Identify which cell holds the provided text, then report its [X, Y] central coordinate. 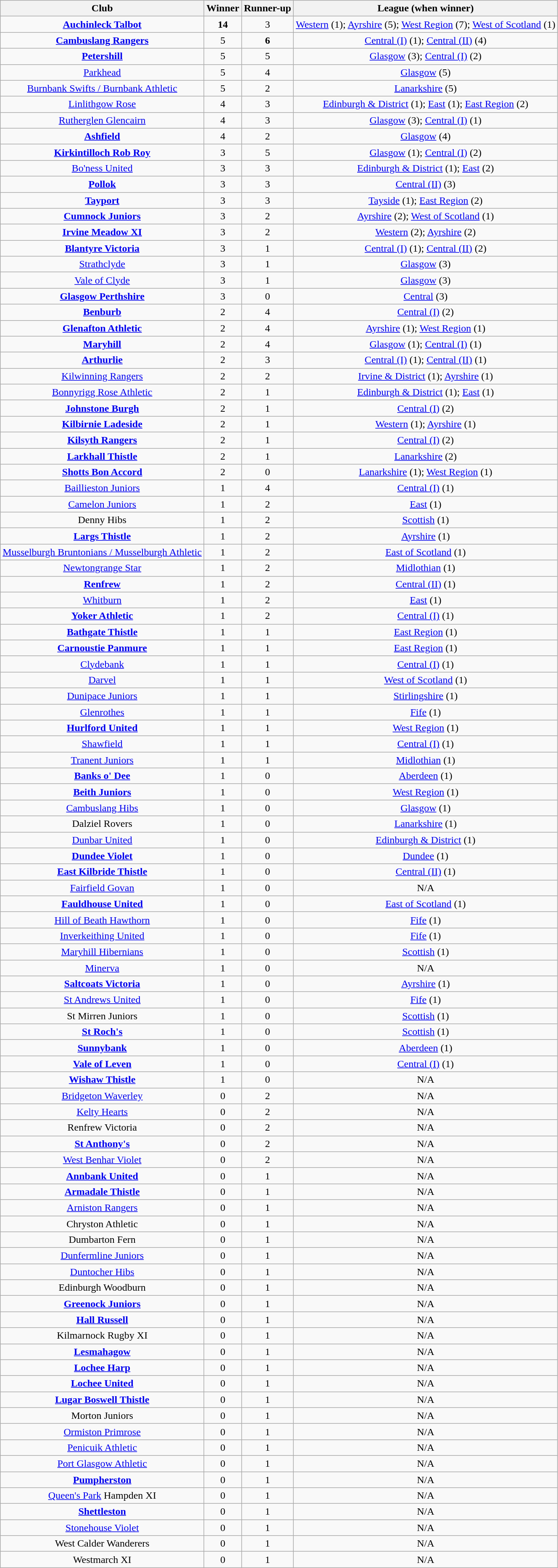
Dumbarton Fern [103, 1240]
Greenock Juniors [103, 1304]
Maryhill [103, 344]
Glasgow (5) [425, 72]
Newtongrange Star [103, 568]
Camelon Juniors [103, 504]
Morton Juniors [103, 1415]
Edinburgh & District (1); East (1); East Region (2) [425, 104]
Burnbank Swifts / Burnbank Athletic [103, 88]
14 [223, 24]
Bathgate Thistle [103, 632]
6 [268, 40]
Lanarkshire (1) [425, 824]
Carnoustie Panmure [103, 648]
Irvine & District (1); Ayrshire (1) [425, 376]
Club [103, 8]
Wishaw Thistle [103, 1080]
Bo'ness United [103, 168]
Tranent Juniors [103, 760]
Renfrew [103, 584]
St Anthony's [103, 1144]
Glasgow (1) [425, 808]
Baillieston Juniors [103, 488]
Edinburgh & District (1); East (1) [425, 392]
Rutherglen Glencairn [103, 120]
Tayport [103, 200]
Western (1); Ayrshire (5); West Region (7); West of Scotland (1) [425, 24]
Lesmahagow [103, 1352]
St Mirren Juniors [103, 1016]
Dunfermline Juniors [103, 1256]
Arniston Rangers [103, 1208]
Dunbar United [103, 840]
Vale of Leven [103, 1064]
Darvel [103, 680]
Hill of Beath Hawthorn [103, 920]
Stirlingshire (1) [425, 696]
Clydebank [103, 664]
Westmarch XI [103, 1560]
Ayrshire (1); West Region (1) [425, 328]
Sunnybank [103, 1048]
Winner [223, 8]
Glenrothes [103, 712]
Central (3) [425, 296]
Benburb [103, 312]
Kilsyth Rangers [103, 440]
Hurlford United [103, 728]
Duntocher Hibs [103, 1272]
Inverkeithing United [103, 936]
Ormiston Primrose [103, 1431]
Dunipace Juniors [103, 696]
West Benhar Violet [103, 1160]
Renfrew Victoria [103, 1128]
Edinburgh & District (1) [425, 840]
Glasgow (1); Central (I) (1) [425, 344]
Dundee Violet [103, 856]
Dalziel Rovers [103, 824]
Pollok [103, 184]
Western (1); Ayrshire (1) [425, 424]
Stonehouse Violet [103, 1528]
Kelty Hearts [103, 1112]
Cambuslang Rangers [103, 40]
Fairfield Govan [103, 888]
Linlithgow Rose [103, 104]
West Calder Wanderers [103, 1544]
Vale of Clyde [103, 280]
Bonnyrigg Rose Athletic [103, 392]
Hall Russell [103, 1320]
Bridgeton Waverley [103, 1096]
Yoker Athletic [103, 616]
Cumnock Juniors [103, 216]
Petershill [103, 56]
Edinburgh & District (1); East (2) [425, 168]
Shotts Bon Accord [103, 472]
Glasgow (1); Central (I) (2) [425, 152]
Penicuik Athletic [103, 1447]
Largs Thistle [103, 536]
Kilbirnie Ladeside [103, 424]
East Kilbride Thistle [103, 872]
Lanarkshire (5) [425, 88]
Dundee (1) [425, 856]
Central (II) (3) [425, 184]
Blantyre Victoria [103, 248]
Pumpherston [103, 1479]
West of Scotland (1) [425, 680]
Auchinleck Talbot [103, 24]
Glasgow (3); Central (I) (2) [425, 56]
Runner-up [268, 8]
Arthurlie [103, 360]
Ayrshire (2); West of Scotland (1) [425, 216]
Kirkintilloch Rob Roy [103, 152]
Cambuslang Hibs [103, 808]
Glasgow Perthshire [103, 296]
Ashfield [103, 136]
Lanarkshire (1); West Region (1) [425, 472]
Saltcoats Victoria [103, 984]
Central (I) (1); Central (II) (1) [425, 360]
Lanarkshire (2) [425, 456]
Musselburgh Bruntonians / Musselburgh Athletic [103, 552]
Lochee United [103, 1384]
St Andrews United [103, 1000]
Glasgow (4) [425, 136]
Parkhead [103, 72]
Shettleston [103, 1512]
Glenafton Athletic [103, 328]
Chryston Athletic [103, 1224]
Fauldhouse United [103, 904]
Kilmarnock Rugby XI [103, 1336]
St Roch's [103, 1032]
Whitburn [103, 600]
Johnstone Burgh [103, 408]
Maryhill Hibernians [103, 952]
Irvine Meadow XI [103, 232]
Beith Juniors [103, 792]
Lochee Harp [103, 1368]
Denny Hibs [103, 520]
Lugar Boswell Thistle [103, 1400]
Edinburgh Woodburn [103, 1288]
Queen's Park Hampden XI [103, 1496]
Armadale Thistle [103, 1192]
Annbank United [103, 1176]
Central (I) (1); Central (II) (2) [425, 248]
Strathclyde [103, 264]
Tayside (1); East Region (2) [425, 200]
Shawfield [103, 744]
Banks o' Dee [103, 776]
Port Glasgow Athletic [103, 1463]
Central (I) (1); Central (II) (4) [425, 40]
League (when winner) [425, 8]
Larkhall Thistle [103, 456]
Glasgow (3); Central (I) (1) [425, 120]
Minerva [103, 968]
Kilwinning Rangers [103, 376]
Western (2); Ayrshire (2) [425, 232]
